Return the (X, Y) coordinate for the center point of the cell that contains the specified text.  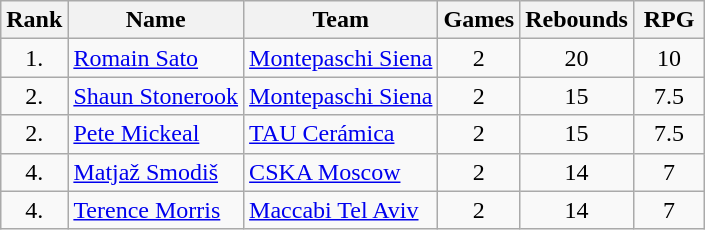
Rank (34, 20)
Terence Morris (156, 210)
Shaun Stonerook (156, 96)
CSKA Moscow (341, 172)
Romain Sato (156, 58)
Maccabi Tel Aviv (341, 210)
Name (156, 20)
Games (479, 20)
TAU Cerámica (341, 134)
Rebounds (577, 20)
1. (34, 58)
RPG (668, 20)
10 (668, 58)
20 (577, 58)
Pete Mickeal (156, 134)
Team (341, 20)
Matjaž Smodiš (156, 172)
